Detect which cell encompasses the target text, then output its (x, y) center coordinate. 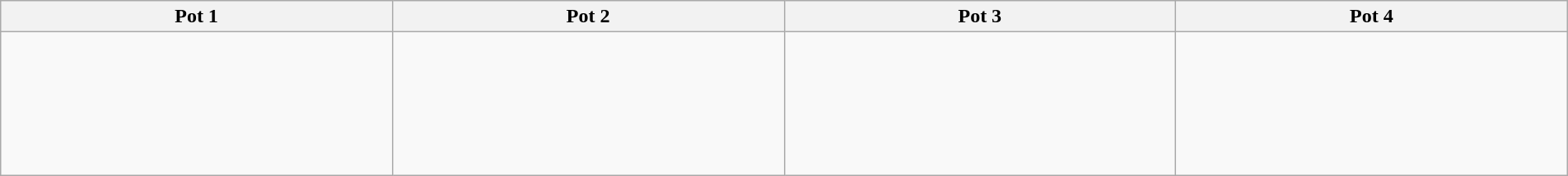
Pot 1 (197, 17)
Pot 2 (588, 17)
Pot 4 (1372, 17)
Pot 3 (980, 17)
